Determine the [x, y] coordinate at the center of the cell enclosing the given text.  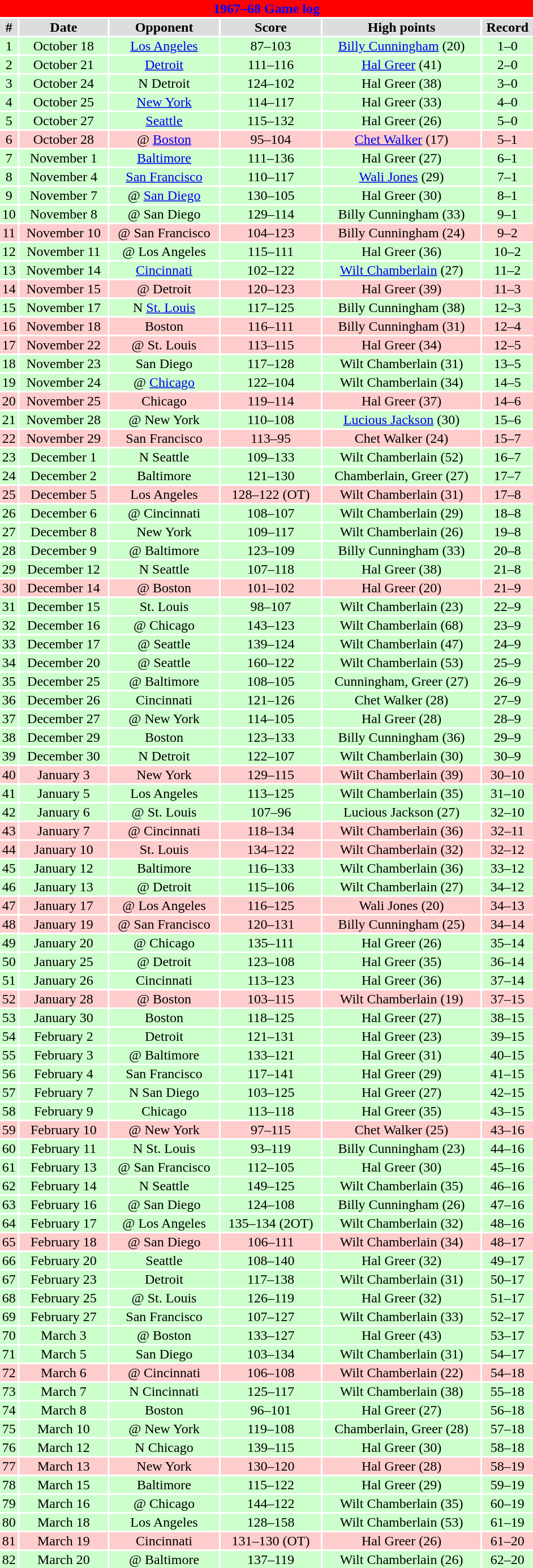
12–5 [508, 345]
February 2 [63, 1036]
38–15 [508, 1018]
43–16 [508, 1130]
123–109 [271, 550]
14–5 [508, 382]
54–18 [508, 1373]
9–1 [508, 214]
N San Diego [164, 1092]
11–2 [508, 270]
16–7 [508, 457]
71 [9, 1354]
69 [9, 1317]
January 26 [63, 980]
November 8 [63, 214]
56 [9, 1074]
31–10 [508, 793]
24 [9, 476]
18 [9, 364]
December 20 [63, 663]
108–107 [271, 513]
34–14 [508, 924]
Wilt Chamberlain (29) [401, 513]
49 [9, 943]
43–15 [508, 1111]
December 9 [63, 550]
59–19 [508, 1485]
March 16 [63, 1503]
March 20 [63, 1560]
October 27 [63, 121]
52–17 [508, 1317]
8–1 [508, 195]
46 [9, 887]
3–0 [508, 83]
107–127 [271, 1317]
122–104 [271, 382]
115–106 [271, 887]
December 2 [63, 476]
51–17 [508, 1298]
9 [9, 195]
November 15 [63, 289]
101–102 [271, 588]
Lucious Jackson (30) [401, 420]
November 28 [63, 420]
October 18 [63, 46]
60 [9, 1148]
113–95 [271, 438]
48–16 [508, 1223]
95–104 [271, 139]
March 19 [63, 1541]
40–15 [508, 1055]
December 25 [63, 681]
149–125 [271, 1186]
February 16 [63, 1204]
28–9 [508, 719]
12–4 [508, 326]
130–120 [271, 1466]
December 5 [63, 494]
60–19 [508, 1503]
March 5 [63, 1354]
Hal Greer (39) [401, 289]
Chamberlain, Greer (27) [401, 476]
February 20 [63, 1261]
47–16 [508, 1204]
135–111 [271, 943]
January 3 [63, 775]
63 [9, 1204]
72 [9, 1373]
114–105 [271, 719]
115–122 [271, 1485]
# [9, 27]
116–111 [271, 326]
108–140 [271, 1261]
January 28 [63, 999]
January 25 [63, 962]
N Chicago [164, 1447]
49–17 [508, 1261]
Billy Cunningham (24) [401, 233]
66 [9, 1261]
February 18 [63, 1242]
133–127 [271, 1335]
29–9 [508, 737]
Date [63, 27]
39–15 [508, 1036]
130–105 [271, 195]
February 27 [63, 1317]
65 [9, 1242]
December 29 [63, 737]
114–117 [271, 102]
Wilt Chamberlain (52) [401, 457]
15 [9, 307]
Hal Greer (43) [401, 1335]
November 24 [63, 382]
Hal Greer (34) [401, 345]
7–1 [508, 177]
17–7 [508, 476]
57 [9, 1092]
103–134 [271, 1354]
January 20 [63, 943]
Billy Cunningham (26) [401, 1204]
5–1 [508, 139]
32–11 [508, 831]
22 [9, 438]
November 14 [63, 270]
62 [9, 1186]
5–0 [508, 121]
42–15 [508, 1092]
Hal Greer (37) [401, 401]
High points [401, 27]
121–130 [271, 476]
December 17 [63, 644]
1 [9, 46]
Chet Walker (28) [401, 700]
30–9 [508, 756]
54 [9, 1036]
November 4 [63, 177]
128–122 (OT) [271, 494]
82 [9, 1560]
Billy Cunningham (31) [401, 326]
March 10 [63, 1429]
111–116 [271, 65]
118–134 [271, 831]
43 [9, 831]
107–118 [271, 569]
N Cincinnati [164, 1391]
Wilt Chamberlain (39) [401, 775]
117–138 [271, 1279]
November 7 [63, 195]
20 [9, 401]
24–9 [508, 644]
March 12 [63, 1447]
21–9 [508, 588]
December 12 [63, 569]
February 3 [63, 1055]
98–107 [271, 606]
67 [9, 1279]
46–16 [508, 1186]
11 [9, 233]
21 [9, 420]
121–131 [271, 1036]
Wilt Chamberlain (47) [401, 644]
12–3 [508, 307]
March 15 [63, 1485]
40 [9, 775]
57–18 [508, 1429]
48 [9, 924]
41 [9, 793]
6–1 [508, 158]
29 [9, 569]
9–2 [508, 233]
January 12 [63, 868]
122–107 [271, 756]
January 6 [63, 812]
121–126 [271, 700]
February 10 [63, 1130]
76 [9, 1447]
53 [9, 1018]
November 11 [63, 251]
Hal Greer (41) [401, 65]
139–115 [271, 1447]
February 7 [63, 1092]
53–17 [508, 1335]
25 [9, 494]
Hal Greer (20) [401, 588]
117–125 [271, 307]
23–9 [508, 625]
10–2 [508, 251]
27–9 [508, 700]
123–108 [271, 962]
74 [9, 1410]
116–133 [271, 868]
Wilt Chamberlain (33) [401, 1317]
Wali Jones (20) [401, 905]
36 [9, 700]
115–132 [271, 121]
19 [9, 382]
27 [9, 532]
Billy Cunningham (36) [401, 737]
December 16 [63, 625]
Wilt Chamberlain (19) [401, 999]
March 3 [63, 1335]
Chet Walker (24) [401, 438]
110–108 [271, 420]
14 [9, 289]
103–115 [271, 999]
Cunningham, Greer (27) [401, 681]
54–17 [508, 1354]
50 [9, 962]
7 [9, 158]
79 [9, 1503]
33 [9, 644]
2 [9, 65]
Wilt Chamberlain (23) [401, 606]
87–103 [271, 46]
113–115 [271, 345]
March 6 [63, 1373]
70 [9, 1335]
Billy Cunningham (38) [401, 307]
160–122 [271, 663]
February 17 [63, 1223]
November 1 [63, 158]
19–8 [508, 532]
1967–68 Game log [266, 8]
119–114 [271, 401]
23 [9, 457]
5 [9, 121]
93–119 [271, 1148]
104–123 [271, 233]
44 [9, 849]
28 [9, 550]
February 11 [63, 1148]
39 [9, 756]
118–125 [271, 1018]
10 [9, 214]
Billy Cunningham (25) [401, 924]
144–122 [271, 1503]
133–121 [271, 1055]
15–6 [508, 420]
October 25 [63, 102]
119–108 [271, 1429]
November 23 [63, 364]
32–10 [508, 812]
30 [9, 588]
21–8 [508, 569]
31 [9, 606]
February 9 [63, 1111]
Hal Greer (23) [401, 1036]
113–125 [271, 793]
March 18 [63, 1522]
106–108 [271, 1373]
34 [9, 663]
109–117 [271, 532]
51 [9, 980]
58–19 [508, 1466]
68 [9, 1298]
131–130 (OT) [271, 1541]
26–9 [508, 681]
62–20 [508, 1560]
129–115 [271, 775]
106–111 [271, 1242]
113–118 [271, 1111]
110–117 [271, 177]
November 29 [63, 438]
December 15 [63, 606]
64 [9, 1223]
47 [9, 905]
73 [9, 1391]
February 25 [63, 1298]
17 [9, 345]
4–0 [508, 102]
January 7 [63, 831]
October 28 [63, 139]
58–18 [508, 1447]
52 [9, 999]
February 14 [63, 1186]
8 [9, 177]
59 [9, 1130]
1–0 [508, 46]
13 [9, 270]
January 17 [63, 905]
34–12 [508, 887]
18–8 [508, 513]
November 10 [63, 233]
75 [9, 1429]
102–122 [271, 270]
November 22 [63, 345]
December 27 [63, 719]
January 30 [63, 1018]
30–10 [508, 775]
November 25 [63, 401]
55–18 [508, 1391]
Billy Cunningham (20) [401, 46]
61 [9, 1167]
123–133 [271, 737]
Record [508, 27]
56–18 [508, 1410]
22–9 [508, 606]
111–136 [271, 158]
February 23 [63, 1279]
113–123 [271, 980]
35–14 [508, 943]
Wilt Chamberlain (38) [401, 1391]
Hal Greer (31) [401, 1055]
Chet Walker (25) [401, 1130]
Score [271, 27]
77 [9, 1466]
Chet Walker (17) [401, 139]
26 [9, 513]
45 [9, 868]
2–0 [508, 65]
January 5 [63, 793]
13–5 [508, 364]
11–3 [508, 289]
38 [9, 737]
March 7 [63, 1391]
81 [9, 1541]
14–6 [508, 401]
Lucious Jackson (27) [401, 812]
42 [9, 812]
48–17 [508, 1242]
Hal Greer (33) [401, 102]
128–158 [271, 1522]
115–111 [271, 251]
February 13 [63, 1167]
125–117 [271, 1391]
Wilt Chamberlain (22) [401, 1373]
78 [9, 1485]
January 19 [63, 924]
4 [9, 102]
Wilt Chamberlain (30) [401, 756]
December 8 [63, 532]
80 [9, 1522]
61–20 [508, 1541]
Billy Cunningham (23) [401, 1148]
December 14 [63, 588]
Opponent [164, 27]
January 13 [63, 887]
March 13 [63, 1466]
October 24 [63, 83]
Wali Jones (29) [401, 177]
25–9 [508, 663]
35 [9, 681]
137–119 [271, 1560]
44–16 [508, 1148]
96–101 [271, 1410]
103–125 [271, 1092]
120–123 [271, 289]
15–7 [508, 438]
107–96 [271, 812]
37–14 [508, 980]
32–12 [508, 849]
117–128 [271, 364]
134–122 [271, 849]
16 [9, 326]
37–15 [508, 999]
32 [9, 625]
January 10 [63, 849]
33–12 [508, 868]
45–16 [508, 1167]
October 21 [63, 65]
50–17 [508, 1279]
12 [9, 251]
February 4 [63, 1074]
58 [9, 1111]
61–19 [508, 1522]
117–141 [271, 1074]
108–105 [271, 681]
36–14 [508, 962]
34–13 [508, 905]
17–8 [508, 494]
December 1 [63, 457]
41–15 [508, 1074]
37 [9, 719]
112–105 [271, 1167]
December 26 [63, 700]
6 [9, 139]
November 17 [63, 307]
124–108 [271, 1204]
55 [9, 1055]
Chamberlain, Greer (28) [401, 1429]
129–114 [271, 214]
3 [9, 83]
November 18 [63, 326]
120–131 [271, 924]
126–119 [271, 1298]
109–133 [271, 457]
97–115 [271, 1130]
116–125 [271, 905]
March 8 [63, 1410]
143–123 [271, 625]
139–124 [271, 644]
December 6 [63, 513]
124–102 [271, 83]
20–8 [508, 550]
December 30 [63, 756]
Wilt Chamberlain (68) [401, 625]
135–134 (2OT) [271, 1223]
